Return the [X, Y] coordinate for the center point of the cell that contains the specified text.  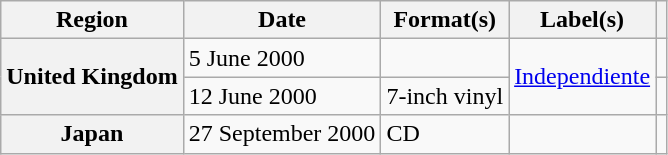
Label(s) [582, 20]
Format(s) [445, 20]
27 September 2000 [282, 134]
7-inch vinyl [445, 96]
United Kingdom [92, 77]
Independiente [582, 77]
Date [282, 20]
Japan [92, 134]
Region [92, 20]
5 June 2000 [282, 58]
12 June 2000 [282, 96]
CD [445, 134]
